Determine the (X, Y) coordinate at the center of the cell enclosing the given text.  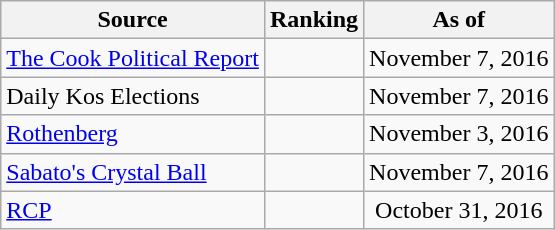
Rothenberg (133, 134)
October 31, 2016 (459, 210)
Source (133, 20)
RCP (133, 210)
As of (459, 20)
Ranking (314, 20)
Sabato's Crystal Ball (133, 172)
November 3, 2016 (459, 134)
Daily Kos Elections (133, 96)
The Cook Political Report (133, 58)
